Extract the [x, y] coordinate from the center of the cell holding the provided text.  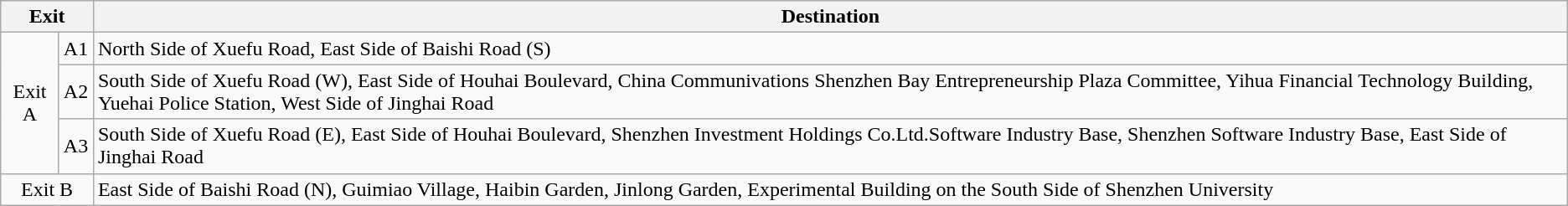
A3 [75, 146]
Destination [830, 17]
Exit A [30, 103]
Exit B [47, 189]
A2 [75, 92]
East Side of Baishi Road (N), Guimiao Village, Haibin Garden, Jinlong Garden, Experimental Building on the South Side of Shenzhen University [830, 189]
Exit [47, 17]
A1 [75, 49]
North Side of Xuefu Road, East Side of Baishi Road (S) [830, 49]
